Return the [x, y] coordinate for the center point of the cell that contains the specified text.  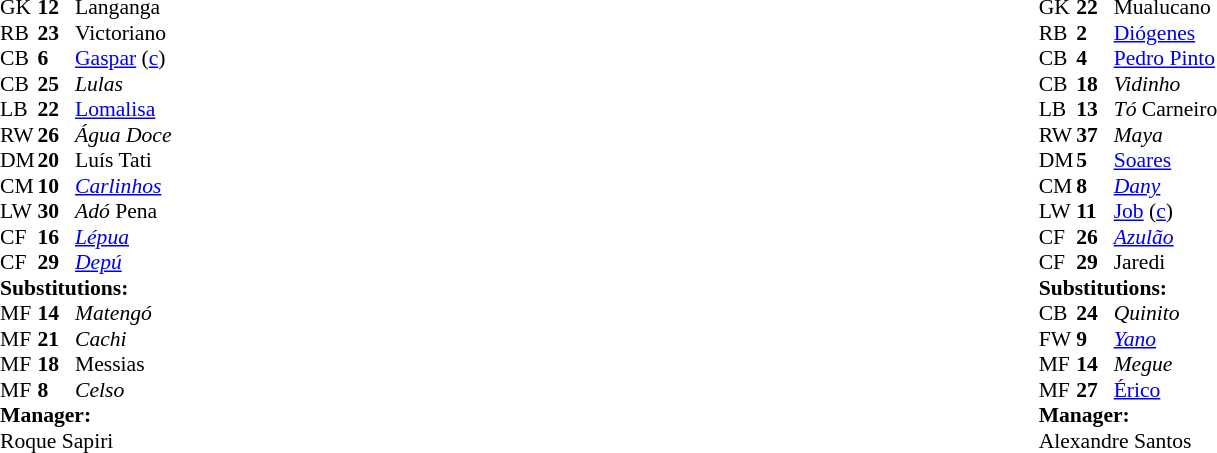
Cachi [124, 339]
6 [57, 59]
FW [1058, 339]
Manager: [86, 415]
37 [1095, 135]
Lulas [124, 84]
16 [57, 237]
Matengó [124, 313]
Luís Tati [124, 161]
22 [57, 109]
20 [57, 161]
Gaspar (c) [124, 59]
Carlinhos [124, 186]
24 [1095, 313]
Lomalisa [124, 109]
Victoriano [124, 33]
23 [57, 33]
Depú [124, 263]
2 [1095, 33]
Substitutions: [86, 288]
13 [1095, 109]
Adó Pena [124, 211]
9 [1095, 339]
27 [1095, 390]
11 [1095, 211]
Lépua [124, 237]
Água Doce [124, 135]
4 [1095, 59]
21 [57, 339]
Celso [124, 390]
25 [57, 84]
Messias [124, 365]
5 [1095, 161]
30 [57, 211]
10 [57, 186]
